Find where the given text appears and provide that cell's center as [X, Y] coordinate. 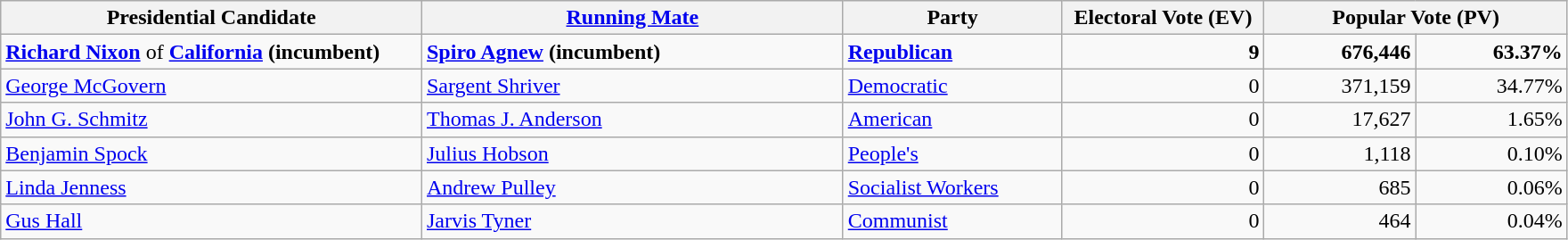
Linda Jenness [212, 187]
676,446 [1340, 52]
1,118 [1340, 153]
Socialist Workers [952, 187]
Richard Nixon of California (incumbent) [212, 52]
John G. Schmitz [212, 120]
464 [1340, 221]
George McGovern [212, 86]
17,627 [1340, 120]
Andrew Pulley [633, 187]
0.06% [1491, 187]
Spiro Agnew (incumbent) [633, 52]
Democratic [952, 86]
371,159 [1340, 86]
Sargent Shriver [633, 86]
34.77% [1491, 86]
Benjamin Spock [212, 153]
Jarvis Tyner [633, 221]
1.65% [1491, 120]
Party [952, 18]
Thomas J. Anderson [633, 120]
685 [1340, 187]
People's [952, 153]
Popular Vote (PV) [1416, 18]
Running Mate [633, 18]
Communist [952, 221]
American [952, 120]
Julius Hobson [633, 153]
9 [1164, 52]
0.10% [1491, 153]
Electoral Vote (EV) [1164, 18]
63.37% [1491, 52]
Gus Hall [212, 221]
0.04% [1491, 221]
Republican [952, 52]
Presidential Candidate [212, 18]
